Scan for the cell matching the given text and deliver its (X, Y) coordinate at center. 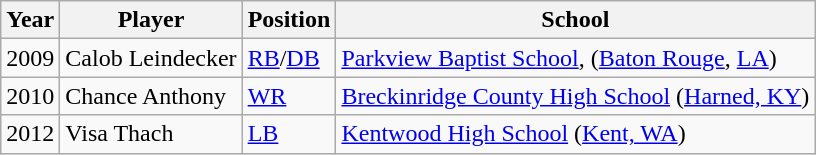
Parkview Baptist School, (Baton Rouge, LA) (576, 58)
2010 (30, 96)
2009 (30, 58)
Position (289, 20)
Year (30, 20)
Visa Thach (151, 134)
WR (289, 96)
Chance Anthony (151, 96)
RB/DB (289, 58)
School (576, 20)
Breckinridge County High School (Harned, KY) (576, 96)
Kentwood High School (Kent, WA) (576, 134)
2012 (30, 134)
Player (151, 20)
LB (289, 134)
Calob Leindecker (151, 58)
